Determine the [x, y] coordinate at the center of the cell enclosing the given text.  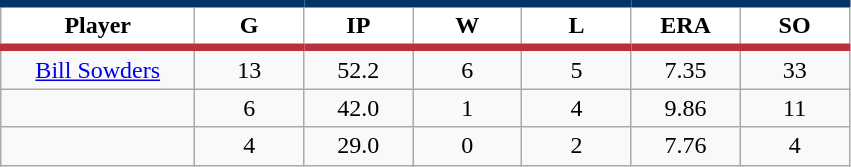
29.0 [358, 146]
52.2 [358, 68]
5 [576, 68]
9.86 [686, 108]
11 [794, 108]
IP [358, 26]
Bill Sowders [98, 68]
42.0 [358, 108]
W [468, 26]
33 [794, 68]
1 [468, 108]
0 [468, 146]
G [250, 26]
ERA [686, 26]
2 [576, 146]
7.35 [686, 68]
Player [98, 26]
L [576, 26]
SO [794, 26]
13 [250, 68]
7.76 [686, 146]
